Provide the [x, y] coordinate of the cell's center where the given text is located.  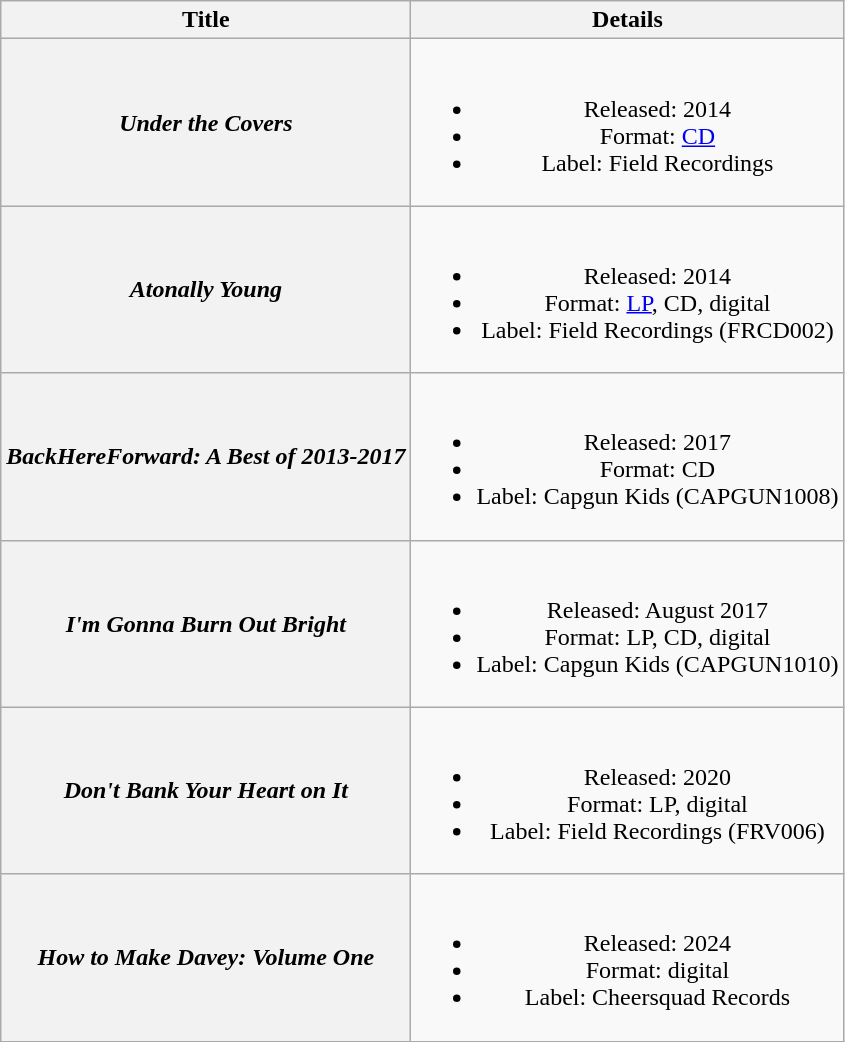
Don't Bank Your Heart on It [206, 790]
Released: 2014Format: CDLabel: Field Recordings [628, 122]
Atonally Young [206, 290]
I'm Gonna Burn Out Bright [206, 624]
Under the Covers [206, 122]
Released: 2014Format: LP, CD, digitalLabel: Field Recordings (FRCD002) [628, 290]
Released: 2020Format: LP, digitalLabel: Field Recordings (FRV006) [628, 790]
BackHereForward: A Best of 2013-2017 [206, 456]
Title [206, 20]
Released: 2024Format: digitalLabel: Cheersquad Records [628, 958]
How to Make Davey: Volume One [206, 958]
Released: August 2017Format: LP, CD, digitalLabel: Capgun Kids (CAPGUN1010) [628, 624]
Released: 2017Format: CDLabel: Capgun Kids (CAPGUN1008) [628, 456]
Details [628, 20]
